Determine the (x, y) coordinate at the center of the cell enclosing the given text.  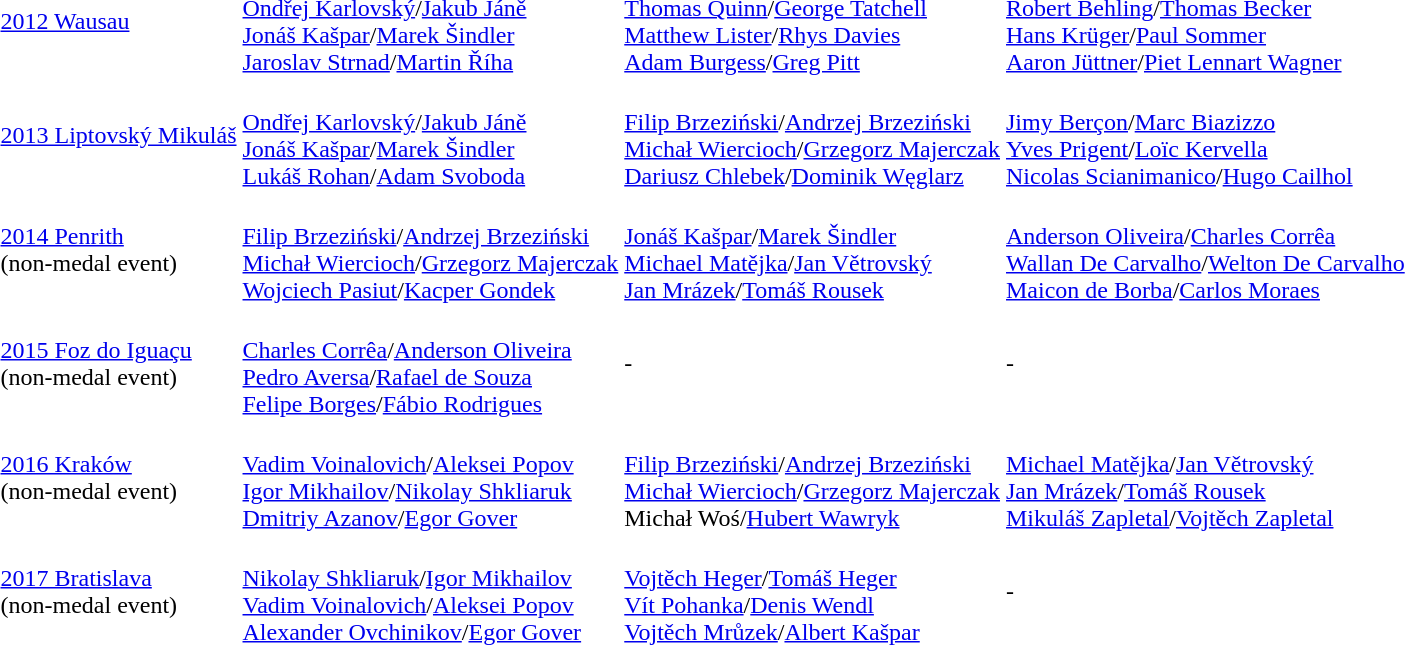
Vadim Voinalovich/Aleksei PopovIgor Mikhailov/Nikolay ShkliarukDmitriy Azanov/Egor Gover (430, 478)
- (812, 364)
Filip Brzeziński/Andrzej BrzezińskiMichał Wiercioch/Grzegorz MajerczakDariusz Chlebek/Dominik Węglarz (812, 136)
Jonáš Kašpar/Marek ŠindlerMichael Matějka/Jan VětrovskýJan Mrázek/Tomáš Rousek (812, 250)
Filip Brzeziński/Andrzej BrzezińskiMichał Wiercioch/Grzegorz MajerczakMichał Woś/Hubert Wawryk (812, 478)
Filip Brzeziński/Andrzej BrzezińskiMichał Wiercioch/Grzegorz MajerczakWojciech Pasiut/Kacper Gondek (430, 250)
Charles Corrêa/Anderson OliveiraPedro Aversa/Rafael de SouzaFelipe Borges/Fábio Rodrigues (430, 364)
Ondřej Karlovský/Jakub JáněJonáš Kašpar/Marek ŠindlerLukáš Rohan/Adam Svoboda (430, 136)
